Identify which cell holds the provided text, then report its [X, Y] central coordinate. 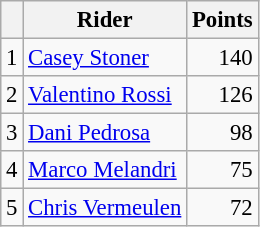
5 [12, 208]
98 [222, 133]
Rider [105, 20]
Dani Pedrosa [105, 133]
Valentino Rossi [105, 95]
140 [222, 58]
75 [222, 170]
Marco Melandri [105, 170]
4 [12, 170]
Chris Vermeulen [105, 208]
1 [12, 58]
Points [222, 20]
126 [222, 95]
2 [12, 95]
3 [12, 133]
Casey Stoner [105, 58]
72 [222, 208]
